Detect which cell encompasses the target text, then output its (x, y) center coordinate. 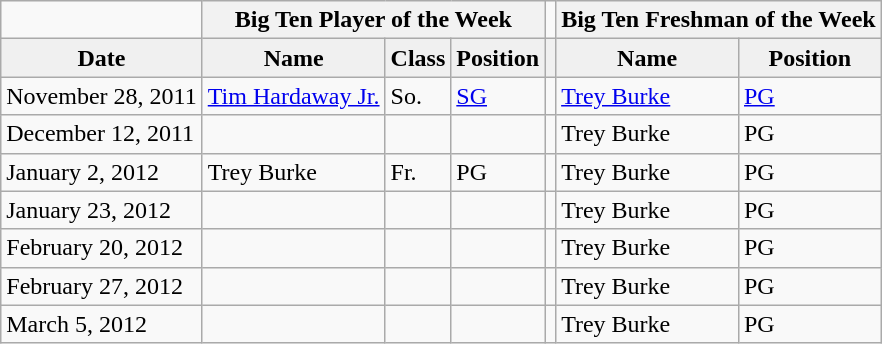
February 20, 2012 (102, 248)
November 28, 2011 (102, 96)
December 12, 2011 (102, 134)
Date (102, 58)
January 2, 2012 (102, 172)
Fr. (418, 172)
SG (498, 96)
Class (418, 58)
Big Ten Freshman of the Week (719, 20)
So. (418, 96)
Big Ten Player of the Week (373, 20)
January 23, 2012 (102, 210)
March 5, 2012 (102, 324)
Tim Hardaway Jr. (294, 96)
February 27, 2012 (102, 286)
